Pinpoint the cell where the given text exists, returning its (x, y) midpoint coordinate. 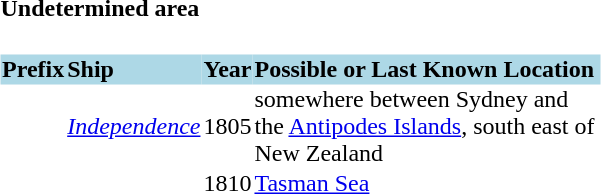
1805 (228, 126)
Prefix (32, 69)
somewhere between Sydney and the Antipodes Islands, south east of New Zealand (427, 126)
Year (228, 69)
Ship (134, 69)
Independence (134, 126)
Possible or Last Known Location (427, 69)
